Capture the cell that displays the provided text and extract its (X, Y) central coordinate. 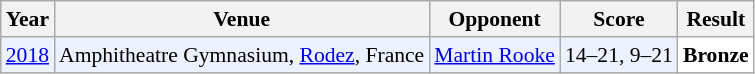
Opponent (494, 19)
Year (28, 19)
14–21, 9–21 (619, 55)
Martin Rooke (494, 55)
Result (716, 19)
Score (619, 19)
Venue (242, 19)
Amphitheatre Gymnasium, Rodez, France (242, 55)
2018 (28, 55)
Bronze (716, 55)
